Return [x, y] of the center of cell containing provided text 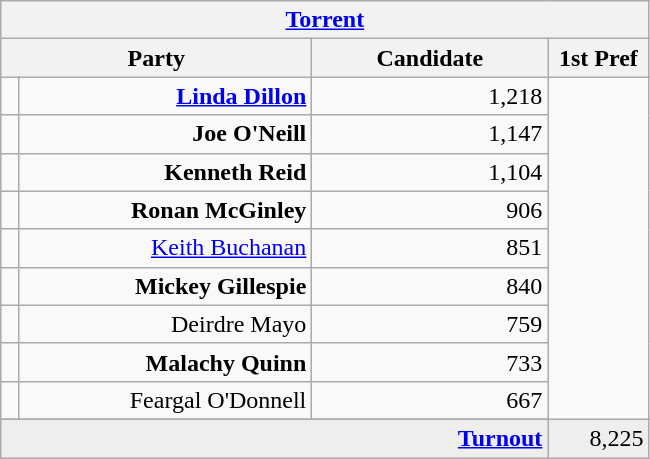
Kenneth Reid [165, 172]
1,147 [430, 134]
1st Pref [598, 58]
759 [430, 324]
840 [430, 286]
Malachy Quinn [165, 362]
8,225 [598, 438]
Keith Buchanan [165, 248]
733 [430, 362]
Party [156, 58]
Deirdre Mayo [165, 324]
851 [430, 248]
906 [430, 210]
1,218 [430, 96]
Joe O'Neill [165, 134]
Candidate [430, 58]
1,104 [430, 172]
Linda Dillon [165, 96]
Turnout [274, 438]
667 [430, 400]
Mickey Gillespie [165, 286]
Torrent [325, 20]
Ronan McGinley [165, 210]
Feargal O'Donnell [165, 400]
